Pinpoint the cell where the given text exists, returning its (x, y) midpoint coordinate. 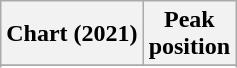
Chart (2021) (72, 34)
Peakposition (189, 34)
